Capture the cell that displays the provided text and extract its (x, y) central coordinate. 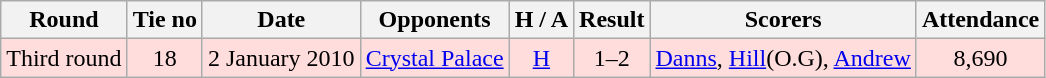
1–2 (612, 58)
H (541, 58)
Tie no (164, 20)
Date (281, 20)
Third round (64, 58)
18 (164, 58)
Attendance (980, 20)
Opponents (434, 20)
H / A (541, 20)
8,690 (980, 58)
Crystal Palace (434, 58)
Result (612, 20)
Danns, Hill(O.G), Andrew (783, 58)
Round (64, 20)
2 January 2010 (281, 58)
Scorers (783, 20)
